Scan for the cell matching the given text and deliver its [X, Y] coordinate at center. 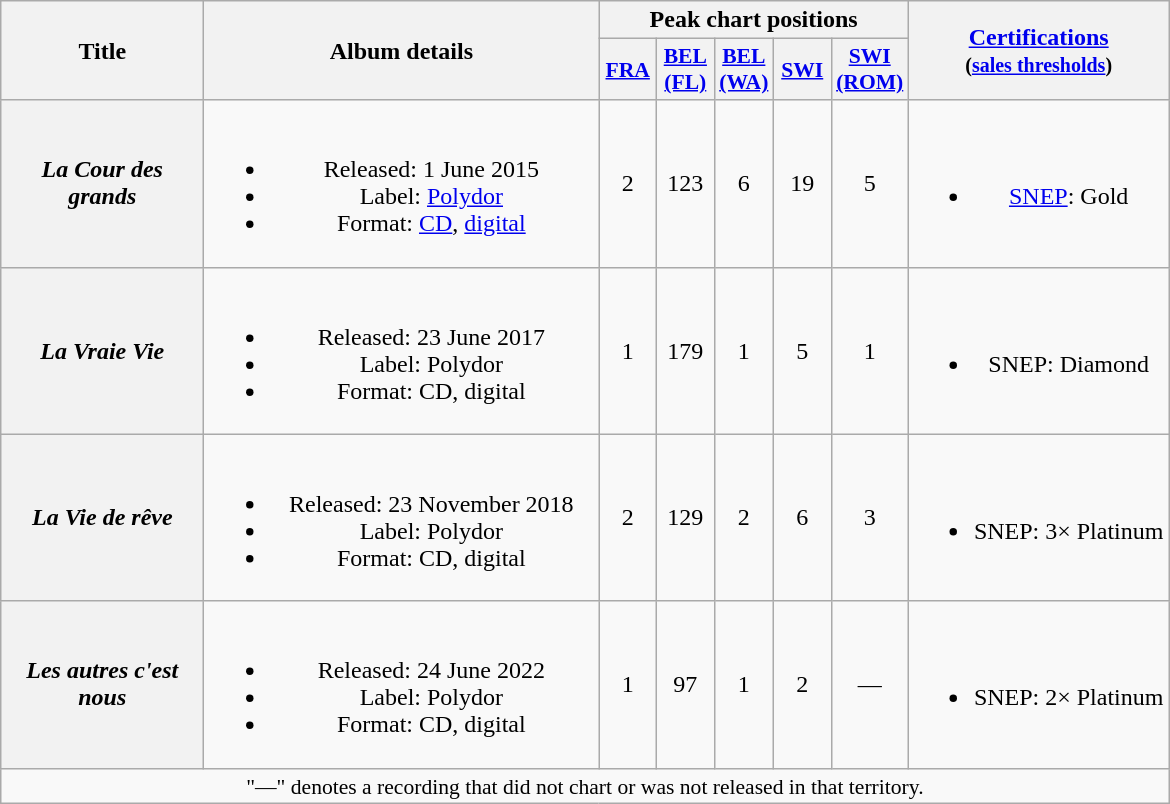
Album details [402, 50]
SWI [802, 70]
129 [686, 518]
Peak chart positions [754, 20]
FRA [628, 70]
SWI (ROM) [870, 70]
— [870, 684]
La Cour des grands [102, 184]
SNEP: 2× Platinum [1038, 684]
Released: 1 June 2015Label: PolydorFormat: CD, digital [402, 184]
BEL (FL) [686, 70]
179 [686, 350]
La Vraie Vie [102, 350]
Certifications(sales thresholds) [1038, 50]
Released: 24 June 2022Label: PolydorFormat: CD, digital [402, 684]
La Vie de rêve [102, 518]
123 [686, 184]
BEL (WA) [744, 70]
Released: 23 November 2018Label: PolydorFormat: CD, digital [402, 518]
19 [802, 184]
3 [870, 518]
Les autres c'est nous [102, 684]
Released: 23 June 2017Label: PolydorFormat: CD, digital [402, 350]
SNEP: Diamond [1038, 350]
97 [686, 684]
"—" denotes a recording that did not chart or was not released in that territory. [585, 786]
Title [102, 50]
SNEP: 3× Platinum [1038, 518]
SNEP: Gold [1038, 184]
